Provide the [x, y] coordinate of the cell's center where the given text is located.  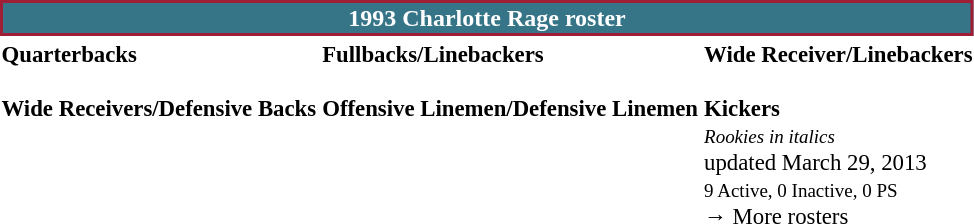
1993 Charlotte Rage roster [487, 18]
